Find where the given text appears and provide that cell's center as [X, Y] coordinate. 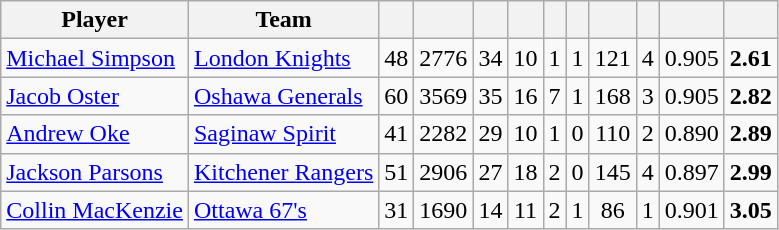
16 [526, 96]
Collin MacKenzie [95, 210]
121 [612, 58]
41 [396, 134]
3 [648, 96]
2.89 [750, 134]
35 [490, 96]
Kitchener Rangers [283, 172]
168 [612, 96]
Michael Simpson [95, 58]
48 [396, 58]
86 [612, 210]
7 [554, 96]
11 [526, 210]
Player [95, 20]
0.890 [692, 134]
Saginaw Spirit [283, 134]
27 [490, 172]
3.05 [750, 210]
2776 [444, 58]
2.82 [750, 96]
145 [612, 172]
0.897 [692, 172]
14 [490, 210]
29 [490, 134]
34 [490, 58]
Jackson Parsons [95, 172]
2.99 [750, 172]
110 [612, 134]
31 [396, 210]
Andrew Oke [95, 134]
60 [396, 96]
Team [283, 20]
0.901 [692, 210]
3569 [444, 96]
2.61 [750, 58]
Oshawa Generals [283, 96]
2906 [444, 172]
Ottawa 67's [283, 210]
18 [526, 172]
London Knights [283, 58]
1690 [444, 210]
Jacob Oster [95, 96]
51 [396, 172]
2282 [444, 134]
